Determine the (X, Y) coordinate at the center of the cell enclosing the given text.  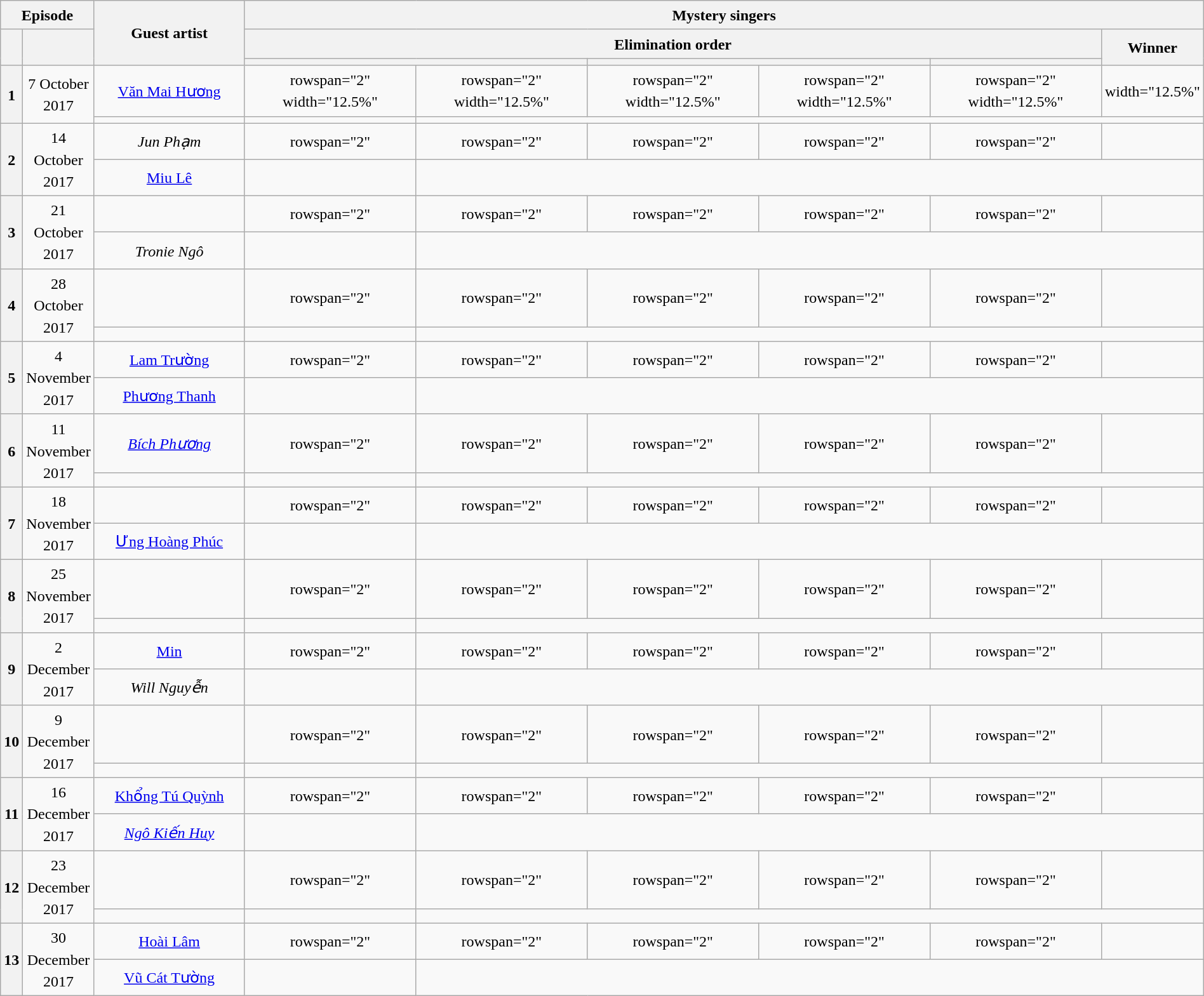
Khổng Tú Quỳnh (169, 796)
7 October 2017 (58, 94)
Bích Phương (169, 443)
Episode (47, 15)
23 December 2017 (58, 887)
Winner (1152, 47)
14 October 2017 (58, 160)
30 December 2017 (58, 960)
width="12.5%" (1152, 91)
1 (11, 94)
4 November 2017 (58, 378)
9 December 2017 (58, 741)
21 October 2017 (58, 232)
7 (11, 523)
5 (11, 378)
28 October 2017 (58, 305)
18 November 2017 (58, 523)
Lam Trường (169, 359)
11 (11, 814)
Jun Phạm (169, 141)
Vũ Cát Tường (169, 978)
2 (11, 160)
Ngô Kiến Huy (169, 832)
Ưng Hoàng Phúc (169, 541)
Elimination order (673, 44)
25 November 2017 (58, 595)
4 (11, 305)
16 December 2017 (58, 814)
Mystery singers (724, 15)
Miu Lê (169, 178)
10 (11, 741)
13 (11, 960)
11 November 2017 (58, 451)
12 (11, 887)
Văn Mai Hương (169, 91)
Min (169, 650)
Will Nguyễn (169, 687)
Guest artist (169, 33)
Phương Thanh (169, 396)
3 (11, 232)
2 December 2017 (58, 669)
8 (11, 595)
Tronie Ngô (169, 250)
6 (11, 451)
9 (11, 669)
Hoài Lâm (169, 941)
